From the cell containing the given text, extract its center point as (X, Y) coordinate. 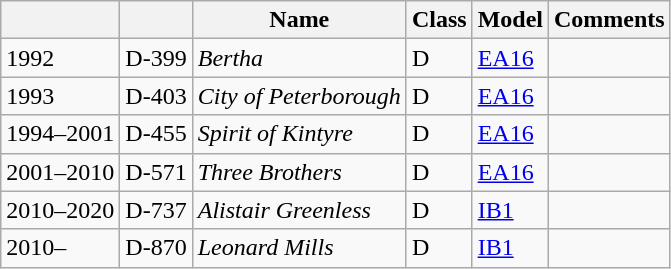
2001–2010 (60, 172)
Alistair Greenless (299, 210)
D-737 (156, 210)
Three Brothers (299, 172)
Spirit of Kintyre (299, 134)
Class (439, 20)
Leonard Mills (299, 248)
D-455 (156, 134)
Comments (609, 20)
Name (299, 20)
2010– (60, 248)
Bertha (299, 58)
1994–2001 (60, 134)
City of Peterborough (299, 96)
D-870 (156, 248)
1993 (60, 96)
D-399 (156, 58)
D-571 (156, 172)
D-403 (156, 96)
2010–2020 (60, 210)
1992 (60, 58)
Model (510, 20)
